Provide the [x, y] coordinate of the cell's center where the given text is located.  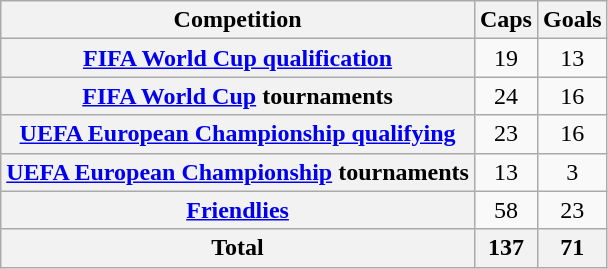
FIFA World Cup qualification [238, 58]
58 [506, 210]
3 [572, 172]
Caps [506, 20]
71 [572, 248]
UEFA European Championship qualifying [238, 134]
19 [506, 58]
Competition [238, 20]
FIFA World Cup tournaments [238, 96]
24 [506, 96]
137 [506, 248]
UEFA European Championship tournaments [238, 172]
Goals [572, 20]
Total [238, 248]
Friendlies [238, 210]
